Provide the [X, Y] coordinate of the cell's center where the given text is located.  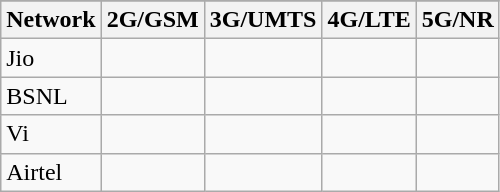
Airtel [51, 172]
Jio [51, 58]
BSNL [51, 96]
Network [51, 20]
2G/GSM [152, 20]
5G/NR [458, 20]
Vi [51, 134]
3G/UMTS [263, 20]
4G/LTE [369, 20]
